Identify which cell holds the provided text, then report its (x, y) central coordinate. 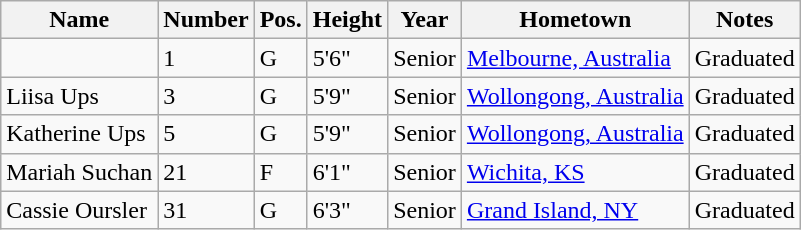
Height (347, 20)
Melbourne, Australia (575, 58)
Cassie Oursler (80, 210)
Name (80, 20)
Notes (744, 20)
5'6" (347, 58)
Number (206, 20)
Wichita, KS (575, 172)
Katherine Ups (80, 134)
Grand Island, NY (575, 210)
3 (206, 96)
31 (206, 210)
Hometown (575, 20)
F (280, 172)
5 (206, 134)
6'1" (347, 172)
Liisa Ups (80, 96)
Pos. (280, 20)
6'3" (347, 210)
Mariah Suchan (80, 172)
21 (206, 172)
1 (206, 58)
Year (425, 20)
